Output the (x, y) coordinate of the center of the cell containing the given text.  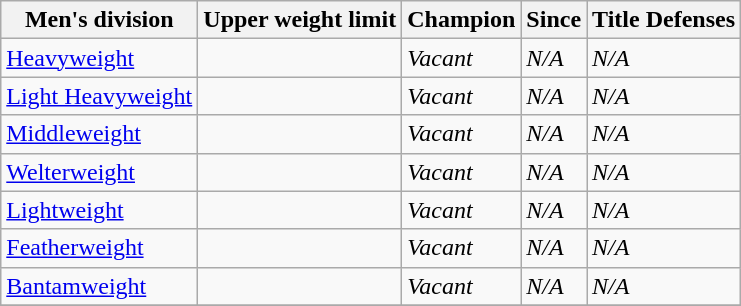
Men's division (100, 20)
Middleweight (100, 134)
Champion (462, 20)
Title Defenses (664, 20)
Lightweight (100, 210)
Welterweight (100, 172)
Light Heavyweight (100, 96)
Bantamweight (100, 286)
Since (554, 20)
Upper weight limit (300, 20)
Heavyweight (100, 58)
Featherweight (100, 248)
